Scan for the cell matching the given text and deliver its (X, Y) coordinate at center. 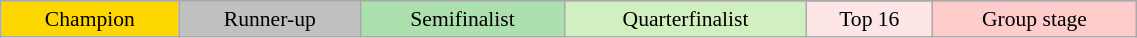
Top 16 (870, 19)
Group stage (1034, 19)
Runner-up (270, 19)
Champion (90, 19)
Semifinalist (463, 19)
Quarterfinalist (685, 19)
